Scan for the cell matching the given text and deliver its (X, Y) coordinate at center. 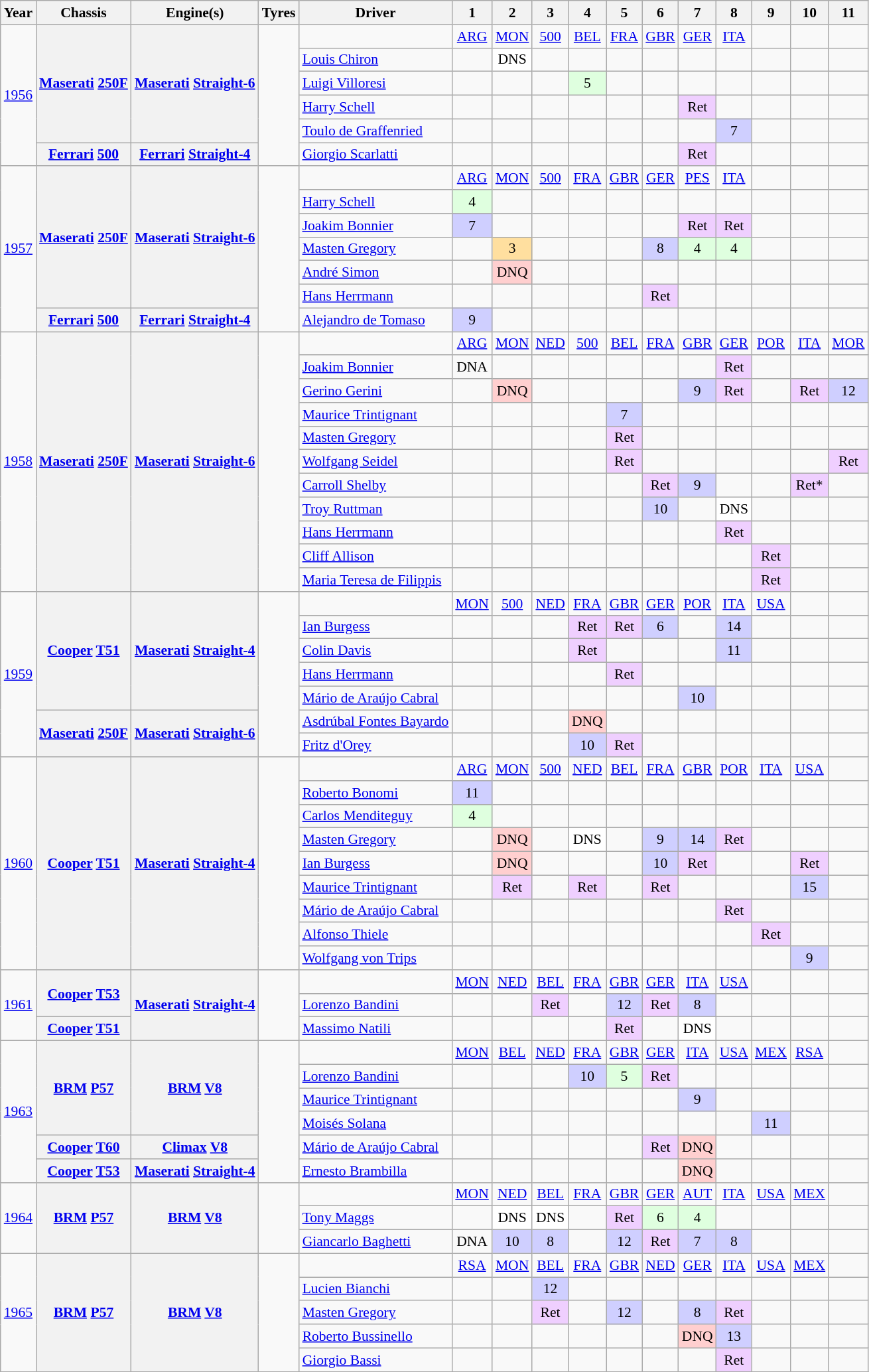
Carlos Menditeguy (375, 816)
15 (809, 887)
1956 (19, 96)
1961 (19, 1006)
Giorgio Bassi (375, 1360)
MOR (848, 344)
Alejandro de Tomaso (375, 320)
Ret* (809, 486)
2 (512, 13)
1 (472, 13)
Louis Chiron (375, 60)
Cliff Allison (375, 557)
1960 (19, 864)
Tony Maggs (375, 1218)
Wolfgang von Trips (375, 958)
Giancarlo Baghetti (375, 1242)
André Simon (375, 273)
Alfonso Thiele (375, 935)
1959 (19, 674)
Carroll Shelby (375, 486)
Chassis (84, 13)
1963 (19, 1112)
Fritz d'Orey (375, 746)
Driver (375, 13)
1965 (19, 1312)
Moisés Solana (375, 1124)
1958 (19, 462)
Massimo Natili (375, 1029)
13 (734, 1336)
Ernesto Brambilla (375, 1171)
Wolfgang Seidel (375, 462)
Lucien Bianchi (375, 1289)
Colin Davis (375, 651)
Roberto Bussinello (375, 1336)
1964 (19, 1218)
1957 (19, 249)
Engine(s) (195, 13)
Climax V8 (195, 1147)
Roberto Bonomi (375, 793)
Year (19, 13)
Gerino Gerini (375, 391)
Toulo de Graffenried (375, 131)
AUT (698, 1194)
Luigi Villoresi (375, 84)
Maria Teresa de Filippis (375, 580)
PES (698, 178)
Asdrúbal Fontes Bayardo (375, 722)
Tyres (279, 13)
Cooper T60 (84, 1147)
Troy Ruttman (375, 509)
Giorgio Scarlatti (375, 155)
